Identify which cell holds the provided text, then report its [X, Y] central coordinate. 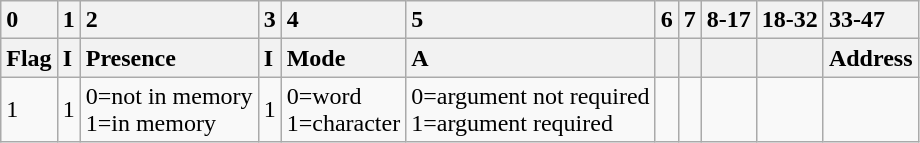
0=not in memory1=in memory [169, 110]
8-17 [728, 20]
Address [870, 58]
0 [29, 20]
Presence [169, 58]
7 [690, 20]
2 [169, 20]
3 [270, 20]
0=argument not required1=argument required [530, 110]
Flag [29, 58]
33-47 [870, 20]
6 [666, 20]
18-32 [790, 20]
0=word1=character [344, 110]
A [530, 58]
5 [530, 20]
4 [344, 20]
Mode [344, 58]
